Scan for the cell matching the given text and deliver its [x, y] coordinate at center. 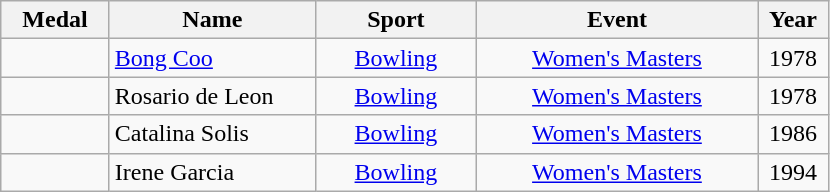
Event [616, 20]
Medal [56, 20]
Bong Coo [212, 58]
Irene Garcia [212, 172]
1986 [794, 134]
Sport [396, 20]
1994 [794, 172]
Catalina Solis [212, 134]
Rosario de Leon [212, 96]
Name [212, 20]
Year [794, 20]
